Return the [X, Y] coordinate for the center point of the cell that contains the specified text.  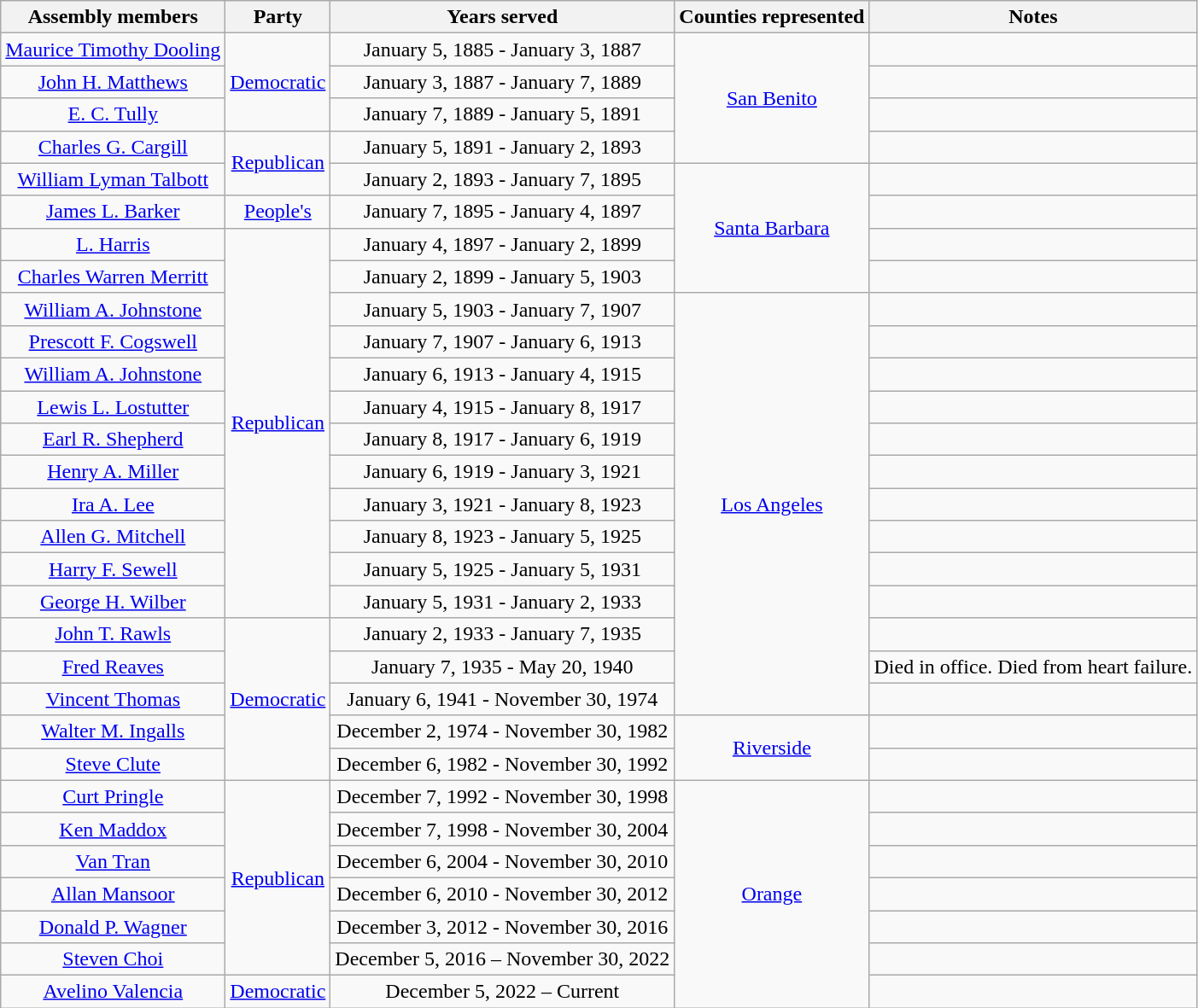
January 7, 1895 - January 4, 1897 [502, 212]
January 5, 1925 - January 5, 1931 [502, 569]
Fred Reaves [113, 667]
December 3, 2012 - November 30, 2016 [502, 926]
Notes [1033, 17]
January 5, 1891 - January 2, 1893 [502, 147]
December 7, 1998 - November 30, 2004 [502, 829]
January 5, 1885 - January 3, 1887 [502, 50]
December 6, 2010 - November 30, 2012 [502, 894]
E. C. Tully [113, 114]
January 7, 1889 - January 5, 1891 [502, 114]
Curt Pringle [113, 796]
January 2, 1933 - January 7, 1935 [502, 634]
January 7, 1907 - January 6, 1913 [502, 341]
Walter M. Ingalls [113, 731]
Allan Mansoor [113, 894]
Years served [502, 17]
George H. Wilber [113, 602]
January 3, 1921 - January 8, 1923 [502, 504]
Vincent Thomas [113, 699]
December 5, 2022 – Current [502, 992]
Santa Barbara [772, 228]
San Benito [772, 98]
John H. Matthews [113, 82]
L. Harris [113, 244]
January 5, 1931 - January 2, 1933 [502, 602]
Orange [772, 894]
December 2, 1974 - November 30, 1982 [502, 731]
Party [278, 17]
People's [278, 212]
Maurice Timothy Dooling [113, 50]
Charles G. Cargill [113, 147]
December 6, 1982 - November 30, 1992 [502, 764]
December 6, 2004 - November 30, 2010 [502, 861]
January 2, 1893 - January 7, 1895 [502, 179]
Charles Warren Merritt [113, 277]
January 6, 1941 - November 30, 1974 [502, 699]
January 4, 1897 - January 2, 1899 [502, 244]
Counties represented [772, 17]
Lewis L. Lostutter [113, 407]
Steve Clute [113, 764]
January 8, 1923 - January 5, 1925 [502, 537]
December 7, 1992 - November 30, 1998 [502, 796]
Henry A. Miller [113, 472]
Prescott F. Cogswell [113, 341]
January 6, 1919 - January 3, 1921 [502, 472]
William Lyman Talbott [113, 179]
Los Angeles [772, 504]
Donald P. Wagner [113, 926]
January 3, 1887 - January 7, 1889 [502, 82]
Died in office. Died from heart failure. [1033, 667]
Avelino Valencia [113, 992]
January 5, 1903 - January 7, 1907 [502, 309]
James L. Barker [113, 212]
January 6, 1913 - January 4, 1915 [502, 374]
Harry F. Sewell [113, 569]
Assembly members [113, 17]
January 8, 1917 - January 6, 1919 [502, 440]
December 5, 2016 – November 30, 2022 [502, 959]
John T. Rawls [113, 634]
Earl R. Shepherd [113, 440]
January 4, 1915 - January 8, 1917 [502, 407]
Ira A. Lee [113, 504]
January 2, 1899 - January 5, 1903 [502, 277]
Van Tran [113, 861]
Steven Choi [113, 959]
Riverside [772, 748]
Allen G. Mitchell [113, 537]
Ken Maddox [113, 829]
January 7, 1935 - May 20, 1940 [502, 667]
